Extract the (X, Y) coordinate from the center of the cell holding the provided text.  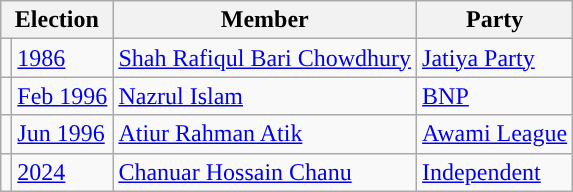
Jun 1996 (62, 134)
Feb 1996 (62, 96)
1986 (62, 58)
BNP (495, 96)
Awami League (495, 134)
Nazrul Islam (265, 96)
Member (265, 20)
Election (57, 20)
Party (495, 20)
Shah Rafiqul Bari Chowdhury (265, 58)
Independent (495, 172)
Atiur Rahman Atik (265, 134)
2024 (62, 172)
Chanuar Hossain Chanu (265, 172)
Jatiya Party (495, 58)
